Provide the (X, Y) coordinate of the cell's center where the given text is located.  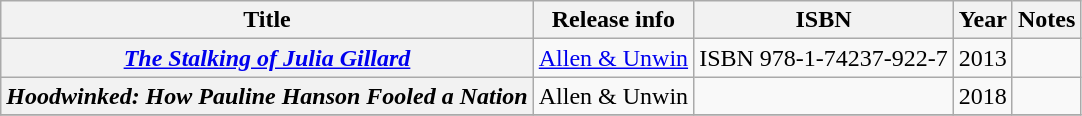
ISBN (824, 20)
Release info (613, 20)
Hoodwinked: How Pauline Hanson Fooled a Nation (267, 96)
Year (982, 20)
2013 (982, 58)
2018 (982, 96)
Notes (1046, 20)
Title (267, 20)
The Stalking of Julia Gillard (267, 58)
ISBN 978-1-74237-922-7 (824, 58)
